Locate the cell with the specified text and output its (X, Y) center coordinate. 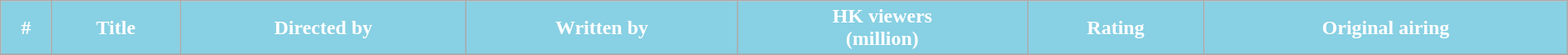
HK viewers(million) (882, 28)
Original airing (1386, 28)
Written by (602, 28)
Directed by (323, 28)
Title (116, 28)
Rating (1116, 28)
# (26, 28)
